Identify which cell holds the provided text, then report its (X, Y) central coordinate. 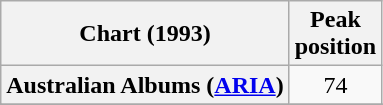
74 (335, 85)
Peakposition (335, 34)
Australian Albums (ARIA) (145, 85)
Chart (1993) (145, 34)
